Search for the cell housing the specified text and yield its [X, Y] center coordinate. 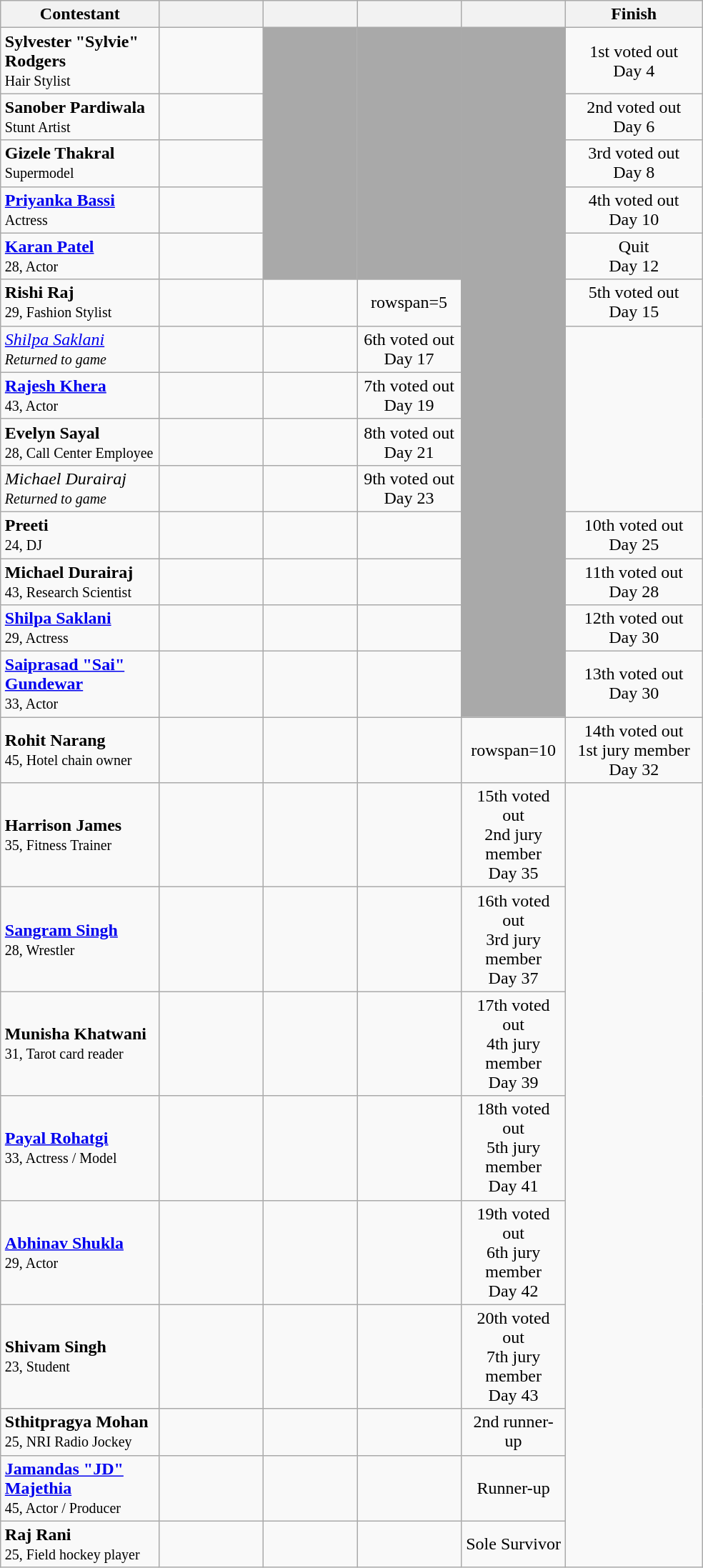
14th voted out1st jury member Day 32 [634, 750]
15th voted out2nd jury member Day 35 [514, 835]
Sole Survivor [514, 1544]
Finish [634, 14]
4th voted outDay 10 [634, 210]
Preeti24, DJ [80, 534]
Sthitpragya Mohan25, NRI Radio Jockey [80, 1432]
QuitDay 12 [634, 256]
11th voted out Day 28 [634, 581]
Abhinav Shukla29, Actor [80, 1252]
16th voted out3rd jury member Day 37 [514, 939]
Harrison James35, Fitness Trainer [80, 835]
18th voted out5th jury member Day 41 [514, 1148]
3rd voted outDay 8 [634, 163]
rowspan=10 [514, 750]
20th voted out7th jury member Day 43 [514, 1357]
Sanober PardiwalaStunt Artist [80, 117]
rowspan=5 [409, 303]
Raj Rani25, Field hockey player [80, 1544]
Contestant [80, 14]
Gizele ThakralSupermodel [80, 163]
Michael Durairaj43, Research Scientist [80, 581]
Shilpa SaklaniReturned to game [80, 349]
12th voted out Day 30 [634, 629]
Rohit Narang45, Hotel chain owner [80, 750]
6th voted out Day 17 [409, 349]
Evelyn Sayal28, Call Center Employee [80, 441]
Sylvester "Sylvie" RodgersHair Stylist [80, 61]
Shivam Singh23, Student [80, 1357]
Saiprasad "Sai" Gundewar33, Actor [80, 684]
2nd voted outDay 6 [634, 117]
19th voted out6th jury member Day 42 [514, 1252]
9th voted out Day 23 [409, 489]
8th voted out Day 21 [409, 441]
10th voted out Day 25 [634, 534]
Munisha Khatwani31, Tarot card reader [80, 1044]
Jamandas "JD" Majethia45, Actor / Producer [80, 1488]
17th voted out4th jury member Day 39 [514, 1044]
Rishi Raj29, Fashion Stylist [80, 303]
Runner-up [514, 1488]
Priyanka BassiActress [80, 210]
Michael DurairajReturned to game [80, 489]
5th voted out Day 15 [634, 303]
13th voted out Day 30 [634, 684]
Shilpa Saklani29, Actress [80, 629]
7th voted outDay 19 [409, 396]
Karan Patel28, Actor [80, 256]
2nd runner-up [514, 1432]
Payal Rohatgi33, Actress / Model [80, 1148]
Sangram Singh28, Wrestler [80, 939]
Rajesh Khera43, Actor [80, 396]
1st voted outDay 4 [634, 61]
